Find where the given text appears and provide that cell's center as (X, Y) coordinate. 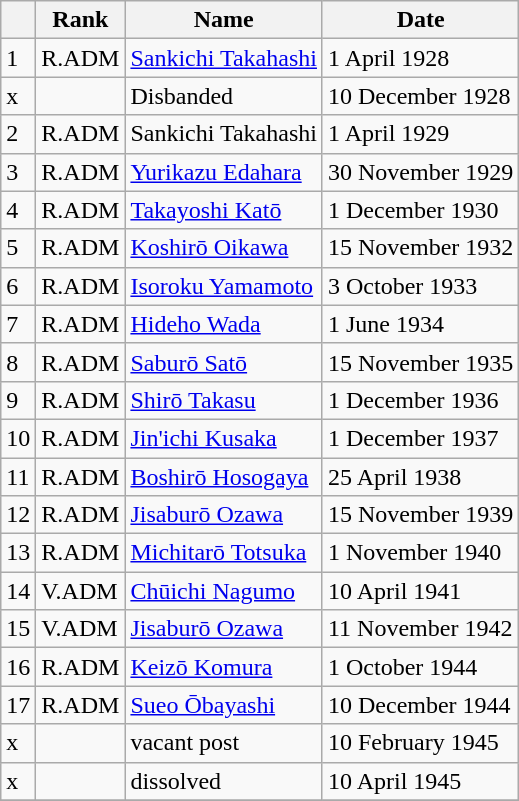
Shirō Takasu (224, 400)
2 (18, 134)
5 (18, 248)
Sueo Ōbayashi (224, 705)
9 (18, 400)
17 (18, 705)
3 October 1933 (420, 286)
1 December 1937 (420, 438)
1 April 1928 (420, 58)
10 April 1945 (420, 781)
vacant post (224, 743)
1 December 1936 (420, 400)
11 (18, 477)
1 (18, 58)
1 November 1940 (420, 553)
16 (18, 667)
15 November 1939 (420, 515)
15 November 1935 (420, 362)
8 (18, 362)
15 November 1932 (420, 248)
10 (18, 438)
dissolved (224, 781)
10 December 1944 (420, 705)
10 April 1941 (420, 591)
14 (18, 591)
Disbanded (224, 96)
Koshirō Oikawa (224, 248)
13 (18, 553)
Date (420, 20)
12 (18, 515)
Jin'ichi Kusaka (224, 438)
1 April 1929 (420, 134)
10 February 1945 (420, 743)
15 (18, 629)
Chūichi Nagumo (224, 591)
7 (18, 324)
Isoroku Yamamoto (224, 286)
Hideho Wada (224, 324)
1 June 1934 (420, 324)
Michitarō Totsuka (224, 553)
Keizō Komura (224, 667)
Rank (80, 20)
11 November 1942 (420, 629)
Takayoshi Katō (224, 210)
30 November 1929 (420, 172)
Name (224, 20)
10 December 1928 (420, 96)
1 December 1930 (420, 210)
Yurikazu Edahara (224, 172)
25 April 1938 (420, 477)
1 October 1944 (420, 667)
Boshirō Hosogaya (224, 477)
4 (18, 210)
6 (18, 286)
Saburō Satō (224, 362)
3 (18, 172)
